Return [x, y] of the center of cell containing provided text 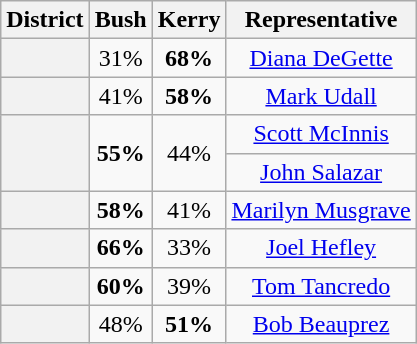
51% [189, 324]
68% [189, 58]
66% [120, 248]
District [45, 20]
39% [189, 286]
Bob Beauprez [321, 324]
44% [189, 153]
48% [120, 324]
Bush [120, 20]
Joel Hefley [321, 248]
31% [120, 58]
55% [120, 153]
33% [189, 248]
Tom Tancredo [321, 286]
Scott McInnis [321, 134]
60% [120, 286]
Representative [321, 20]
Kerry [189, 20]
Marilyn Musgrave [321, 210]
John Salazar [321, 172]
Diana DeGette [321, 58]
Mark Udall [321, 96]
